Determine the [X, Y] coordinate at the center of the cell enclosing the given text.  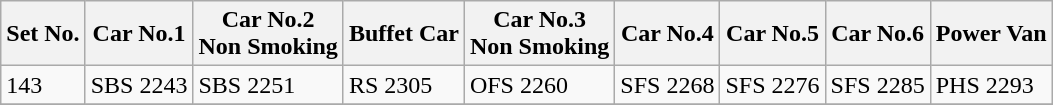
SFS 2285 [878, 85]
OFS 2260 [539, 85]
Car No.2Non Smoking [268, 34]
Car No.3Non Smoking [539, 34]
Car No.1 [139, 34]
PHS 2293 [991, 85]
Power Van [991, 34]
SBS 2251 [268, 85]
SFS 2268 [668, 85]
Set No. [43, 34]
SBS 2243 [139, 85]
SFS 2276 [772, 85]
143 [43, 85]
Buffet Car [404, 34]
Car No.6 [878, 34]
Car No.4 [668, 34]
RS 2305 [404, 85]
Car No.5 [772, 34]
